Detect which cell encompasses the target text, then output its (X, Y) center coordinate. 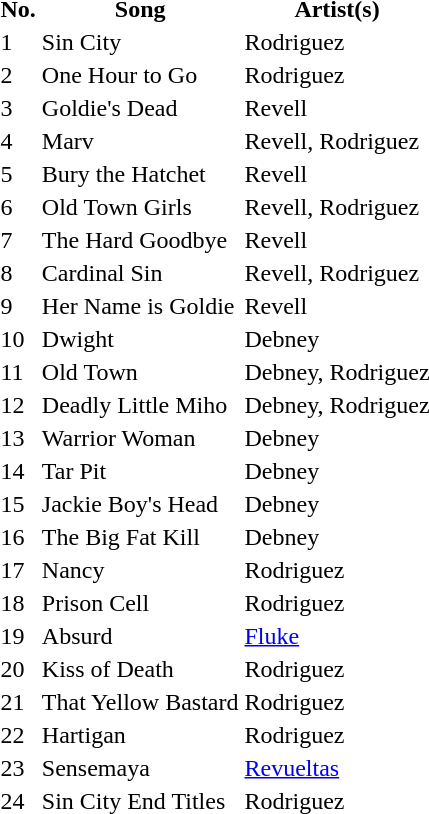
Old Town Girls (140, 207)
The Hard Goodbye (140, 240)
Sin City (140, 42)
Tar Pit (140, 471)
Prison Cell (140, 603)
Cardinal Sin (140, 273)
Hartigan (140, 735)
Marv (140, 141)
Deadly Little Miho (140, 405)
Absurd (140, 636)
Nancy (140, 570)
Dwight (140, 339)
Old Town (140, 372)
Jackie Boy's Head (140, 504)
Sensemaya (140, 768)
Her Name is Goldie (140, 306)
The Big Fat Kill (140, 537)
One Hour to Go (140, 75)
Kiss of Death (140, 669)
Bury the Hatchet (140, 174)
Warrior Woman (140, 438)
Goldie's Dead (140, 108)
That Yellow Bastard (140, 702)
